Return [X, Y] of the center of cell containing provided text 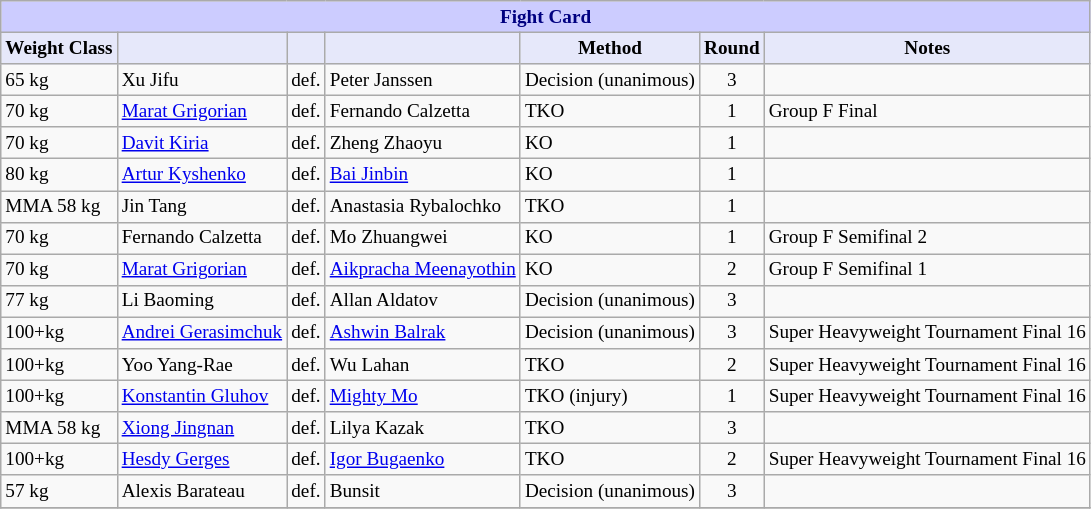
TKO (injury) [610, 396]
Zheng Zhaoyu [422, 143]
Round [732, 48]
Method [610, 48]
Mighty Mo [422, 396]
Group F Final [927, 111]
Allan Aldatov [422, 301]
77 kg [59, 301]
Mo Zhuangwei [422, 238]
Konstantin Gluhov [202, 396]
Artur Kyshenko [202, 175]
Group F Semifinal 2 [927, 238]
Fight Card [546, 17]
Igor Bugaenko [422, 460]
Aikpracha Meenayothin [422, 270]
80 kg [59, 175]
Lilya Kazak [422, 428]
Yoo Yang-Rae [202, 365]
Anastasia Rybalochko [422, 206]
Weight Class [59, 48]
65 kg [59, 80]
Andrei Gerasimchuk [202, 333]
57 kg [59, 491]
Li Baoming [202, 301]
Jin Tang [202, 206]
Xu Jifu [202, 80]
Davit Kiria [202, 143]
Ashwin Balrak [422, 333]
Bai Jinbin [422, 175]
Hesdy Gerges [202, 460]
Group F Semifinal 1 [927, 270]
Bunsit [422, 491]
Wu Lahan [422, 365]
Notes [927, 48]
Alexis Barateau [202, 491]
Peter Janssen [422, 80]
Xiong Jingnan [202, 428]
